Output the [X, Y] coordinate of the center of the cell containing the given text.  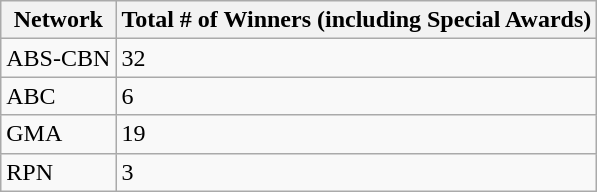
6 [356, 96]
RPN [58, 172]
19 [356, 134]
3 [356, 172]
Total # of Winners (including Special Awards) [356, 20]
GMA [58, 134]
ABS-CBN [58, 58]
Network [58, 20]
32 [356, 58]
ABC [58, 96]
